Output the (x, y) coordinate of the center of the cell containing the given text.  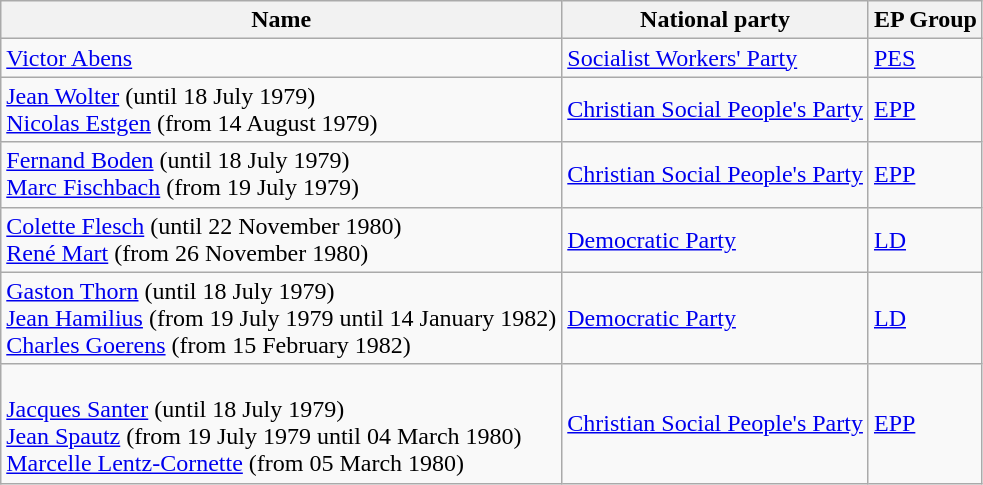
Jacques Santer (until 18 July 1979)Jean Spautz (from 19 July 1979 until 04 March 1980)Marcelle Lentz-Cornette (from 05 March 1980) (282, 424)
Fernand Boden (until 18 July 1979)Marc Fischbach (from 19 July 1979) (282, 174)
Colette Flesch (until 22 November 1980)René Mart (from 26 November 1980) (282, 240)
Victor Abens (282, 58)
Jean Wolter (until 18 July 1979)Nicolas Estgen (from 14 August 1979) (282, 110)
National party (716, 20)
PES (925, 58)
Gaston Thorn (until 18 July 1979)Jean Hamilius (from 19 July 1979 until 14 January 1982)Charles Goerens (from 15 February 1982) (282, 318)
Name (282, 20)
EP Group (925, 20)
Socialist Workers' Party (716, 58)
